Locate the cell with the specified text and output its (X, Y) center coordinate. 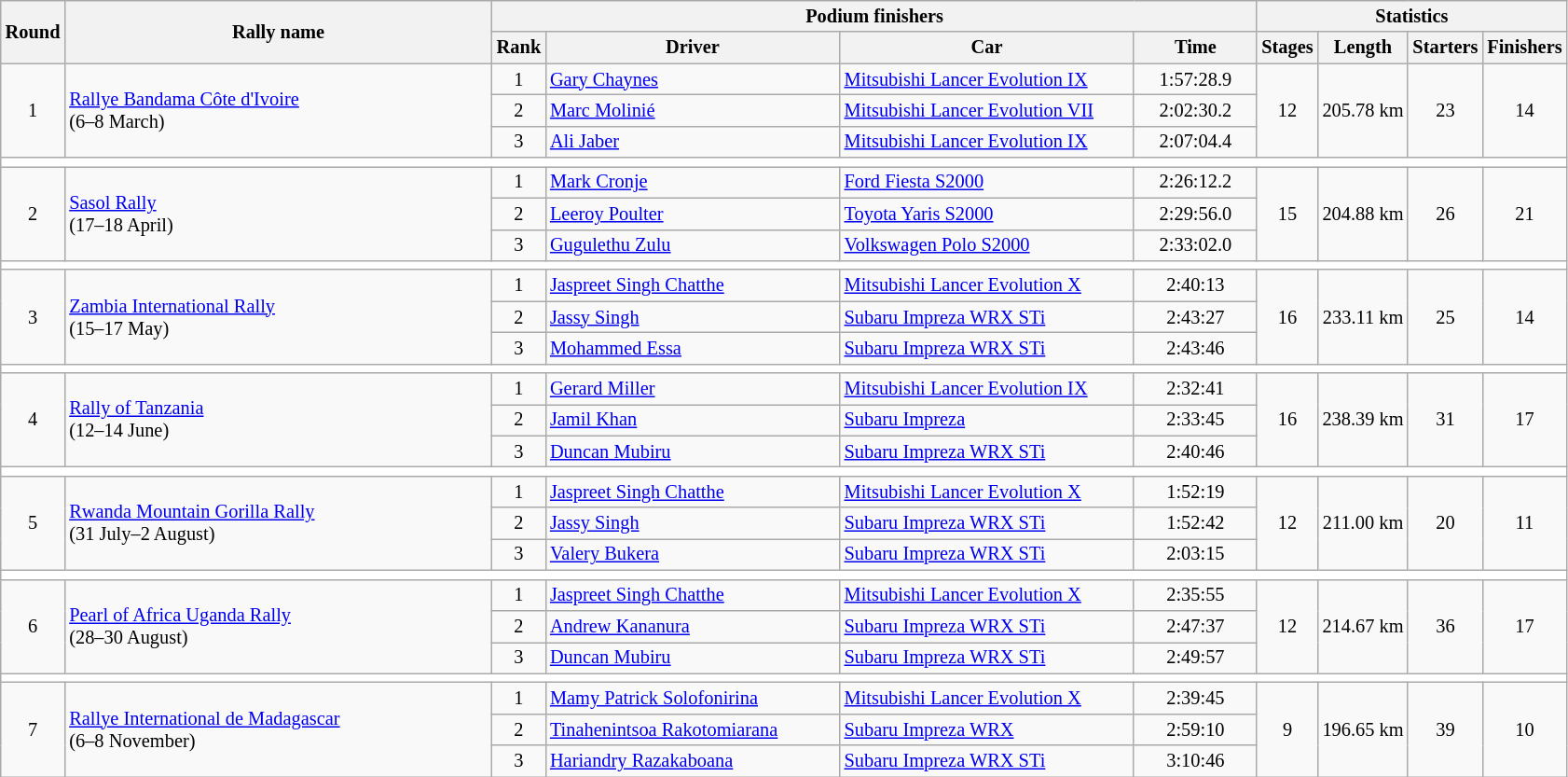
2:40:46 (1195, 451)
Rally name (278, 32)
2:33:02.0 (1195, 245)
Gary Chaynes (693, 79)
1:52:19 (1195, 492)
Pearl of Africa Uganda Rally(28–30 August) (278, 627)
233.11 km (1363, 317)
10 (1524, 729)
Marc Molinié (693, 110)
Finishers (1524, 48)
Ford Fiesta S2000 (987, 182)
2:40:13 (1195, 285)
Gerard Miller (693, 389)
Valery Bukera (693, 554)
Gugulethu Zulu (693, 245)
5 (34, 522)
Statistics (1411, 16)
Car (987, 48)
25 (1445, 317)
Rank (518, 48)
Toyota Yaris S2000 (987, 214)
Starters (1445, 48)
1:52:42 (1195, 523)
204.88 km (1363, 213)
205.78 km (1363, 110)
Mohammed Essa (693, 348)
15 (1286, 213)
Stages (1286, 48)
Jamil Khan (693, 420)
2:35:55 (1195, 595)
Mamy Patrick Solofonirina (693, 698)
Ali Jaber (693, 142)
2:26:12.2 (1195, 182)
2:29:56.0 (1195, 214)
2:33:45 (1195, 420)
2:59:10 (1195, 729)
20 (1445, 522)
2:39:45 (1195, 698)
2:07:04.4 (1195, 142)
214.67 km (1363, 627)
31 (1445, 420)
Mark Cronje (693, 182)
6 (34, 627)
Zambia International Rally(15–17 May) (278, 317)
1:57:28.9 (1195, 79)
Hariandry Razakaboana (693, 761)
Tinahenintsoa Rakotomiarana (693, 729)
Volkswagen Polo S2000 (987, 245)
2:32:41 (1195, 389)
Mitsubishi Lancer Evolution VII (987, 110)
196.65 km (1363, 729)
Andrew Kananura (693, 626)
Rallye International de Madagascar(6–8 November) (278, 729)
2:03:15 (1195, 554)
Leeroy Poulter (693, 214)
Round (34, 32)
3:10:46 (1195, 761)
4 (34, 420)
36 (1445, 627)
Rally of Tanzania(12–14 June) (278, 420)
238.39 km (1363, 420)
Length (1363, 48)
26 (1445, 213)
Podium finishers (874, 16)
11 (1524, 522)
23 (1445, 110)
Sasol Rally(17–18 April) (278, 213)
2:43:46 (1195, 348)
2:02:30.2 (1195, 110)
Driver (693, 48)
Rwanda Mountain Gorilla Rally(31 July–2 August) (278, 522)
2:43:27 (1195, 317)
21 (1524, 213)
Time (1195, 48)
9 (1286, 729)
Rallye Bandama Côte d'Ivoire(6–8 March) (278, 110)
2:47:37 (1195, 626)
7 (34, 729)
211.00 km (1363, 522)
Subaru Impreza WRX (987, 729)
2:49:57 (1195, 658)
39 (1445, 729)
Subaru Impreza (987, 420)
